Determine the (X, Y) coordinate at the center of the cell enclosing the given text.  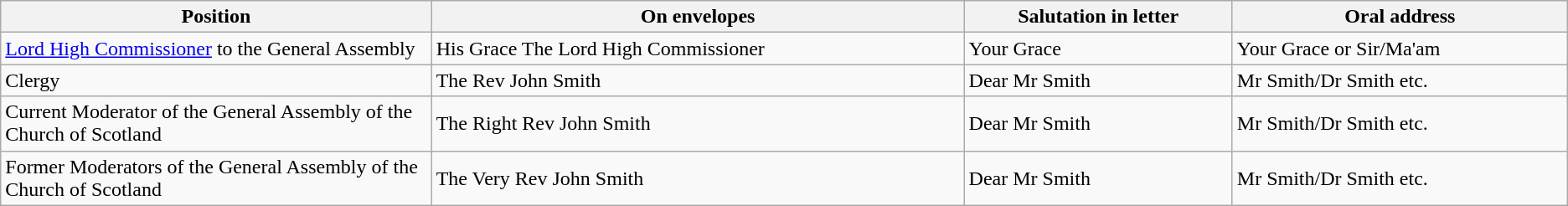
Current Moderator of the General Assembly of the Church of Scotland (216, 124)
Oral address (1400, 17)
The Rev John Smith (698, 80)
On envelopes (698, 17)
Lord High Commissioner to the General Assembly (216, 49)
Your Grace or Sir/Ma'am (1400, 49)
Your Grace (1098, 49)
His Grace The Lord High Commissioner (698, 49)
The Right Rev John Smith (698, 124)
Former Moderators of the General Assembly of the Church of Scotland (216, 178)
Salutation in letter (1098, 17)
Position (216, 17)
Clergy (216, 80)
The Very Rev John Smith (698, 178)
